Scan for the cell matching the given text and deliver its [X, Y] coordinate at center. 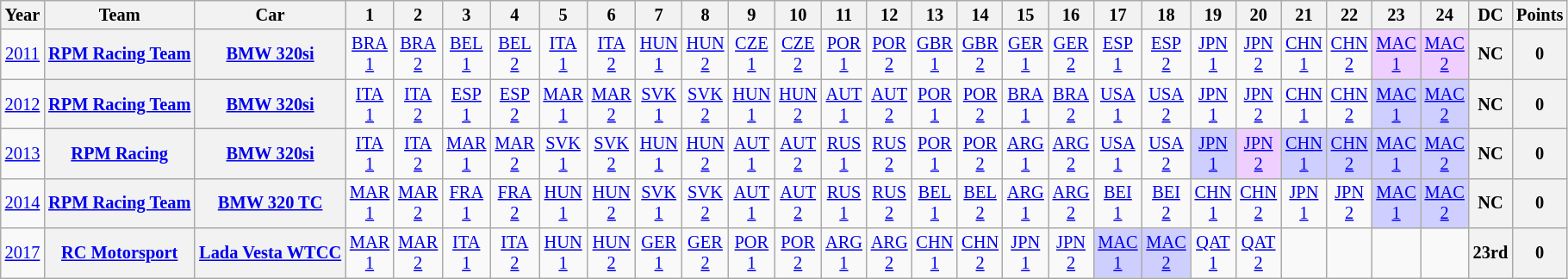
7 [659, 15]
6 [612, 15]
21 [1304, 15]
QAT1 [1213, 253]
17 [1117, 15]
2012 [22, 104]
BEI1 [1117, 203]
8 [706, 15]
DC [1490, 15]
4 [514, 15]
20 [1258, 15]
23 [1396, 15]
13 [936, 15]
2013 [22, 153]
14 [980, 15]
Year [22, 15]
10 [798, 15]
2014 [22, 203]
Team [119, 15]
22 [1349, 15]
FRA1 [466, 203]
3 [466, 15]
Points [1540, 15]
12 [889, 15]
2 [418, 15]
11 [844, 15]
BEI2 [1167, 203]
18 [1167, 15]
1 [370, 15]
FRA2 [514, 203]
19 [1213, 15]
GBR1 [936, 54]
15 [1025, 15]
2017 [22, 253]
GBR2 [980, 54]
9 [751, 15]
Lada Vesta WTCC [271, 253]
RPM Racing [119, 153]
16 [1072, 15]
CZE2 [798, 54]
CZE1 [751, 54]
5 [563, 15]
BMW 320 TC [271, 203]
23rd [1490, 253]
2011 [22, 54]
24 [1445, 15]
Car [271, 15]
QAT2 [1258, 253]
RC Motorsport [119, 253]
